Output the (x, y) coordinate of the center of the cell containing the given text.  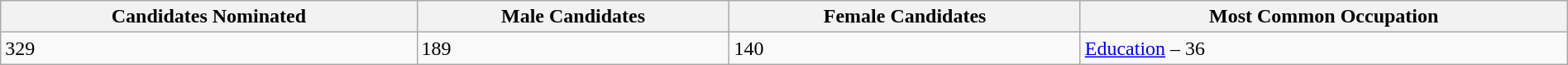
329 (208, 48)
Most Common Occupation (1323, 17)
Female Candidates (905, 17)
Male Candidates (573, 17)
Education – 36 (1323, 48)
140 (905, 48)
189 (573, 48)
Candidates Nominated (208, 17)
